Scan for the cell matching the given text and deliver its (x, y) coordinate at center. 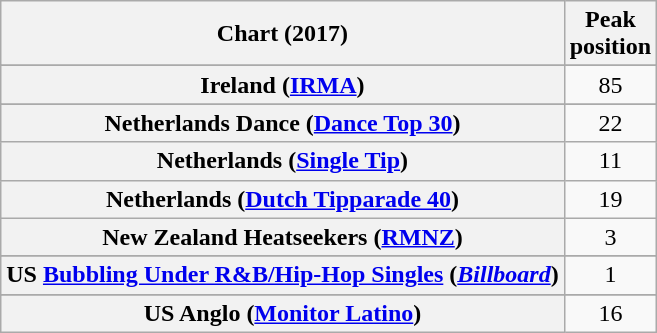
Netherlands (Single Tip) (282, 161)
16 (610, 313)
US Bubbling Under R&B/Hip-Hop Singles (Billboard) (282, 275)
Netherlands Dance (Dance Top 30) (282, 123)
85 (610, 85)
1 (610, 275)
11 (610, 161)
Peak position (610, 34)
22 (610, 123)
Netherlands (Dutch Tipparade 40) (282, 199)
Ireland (IRMA) (282, 85)
3 (610, 237)
Chart (2017) (282, 34)
New Zealand Heatseekers (RMNZ) (282, 237)
19 (610, 199)
US Anglo (Monitor Latino) (282, 313)
